Provide the (X, Y) coordinate of the cell's center where the given text is located.  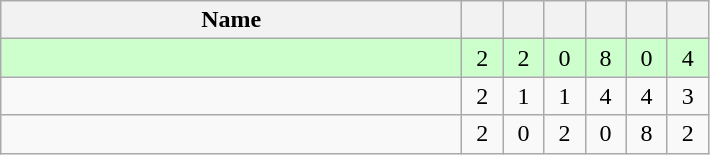
Name (232, 20)
3 (688, 96)
